Search for the cell housing the specified text and yield its (X, Y) center coordinate. 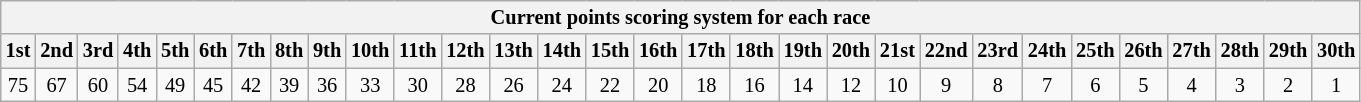
6 (1095, 85)
10 (898, 85)
1st (18, 51)
2nd (56, 51)
3 (1240, 85)
33 (370, 85)
14 (803, 85)
27th (1192, 51)
54 (137, 85)
5 (1143, 85)
25th (1095, 51)
6th (213, 51)
13th (514, 51)
23rd (998, 51)
42 (251, 85)
26 (514, 85)
4th (137, 51)
2 (1288, 85)
20th (851, 51)
9 (946, 85)
11th (418, 51)
75 (18, 85)
49 (175, 85)
39 (289, 85)
Current points scoring system for each race (681, 17)
19th (803, 51)
21st (898, 51)
9th (327, 51)
24th (1047, 51)
22nd (946, 51)
24 (562, 85)
3rd (98, 51)
12th (465, 51)
45 (213, 85)
8 (998, 85)
18th (754, 51)
15th (610, 51)
17th (706, 51)
7 (1047, 85)
5th (175, 51)
10th (370, 51)
20 (658, 85)
16 (754, 85)
28th (1240, 51)
36 (327, 85)
7th (251, 51)
16th (658, 51)
29th (1288, 51)
30 (418, 85)
1 (1336, 85)
22 (610, 85)
28 (465, 85)
4 (1192, 85)
18 (706, 85)
8th (289, 51)
26th (1143, 51)
67 (56, 85)
12 (851, 85)
30th (1336, 51)
14th (562, 51)
60 (98, 85)
